Locate the cell with the specified text and output its [x, y] center coordinate. 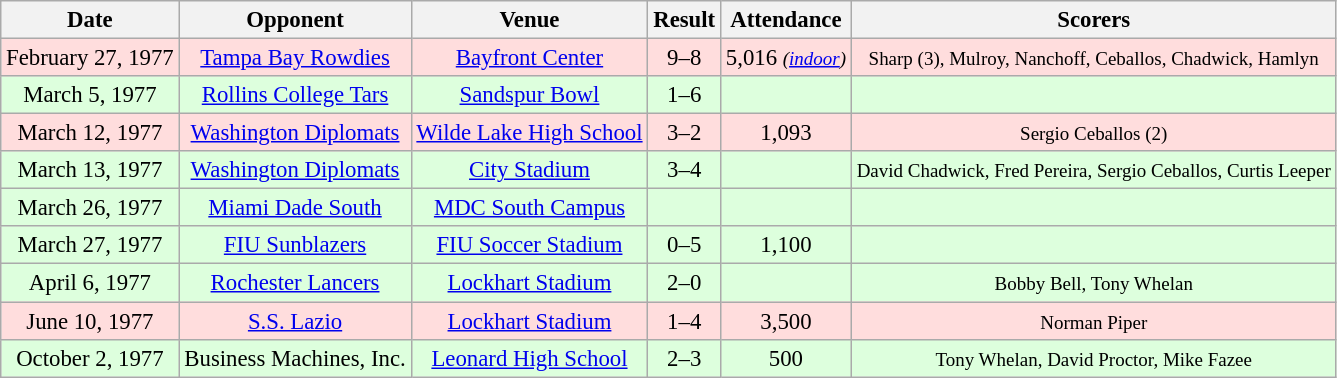
1–4 [684, 321]
0–5 [684, 245]
October 2, 1977 [90, 358]
March 12, 1977 [90, 133]
2–3 [684, 358]
Tony Whelan, David Proctor, Mike Fazee [1094, 358]
2–0 [684, 283]
June 10, 1977 [90, 321]
Opponent [295, 20]
FIU Soccer Stadium [530, 245]
Tampa Bay Rowdies [295, 58]
Attendance [786, 20]
FIU Sunblazers [295, 245]
Business Machines, Inc. [295, 358]
Scorers [1094, 20]
Venue [530, 20]
1,100 [786, 245]
3,500 [786, 321]
March 13, 1977 [90, 170]
MDC South Campus [530, 208]
3–4 [684, 170]
March 5, 1977 [90, 95]
City Stadium [530, 170]
Leonard High School [530, 358]
David Chadwick, Fred Pereira, Sergio Ceballos, Curtis Leeper [1094, 170]
Sergio Ceballos (2) [1094, 133]
1,093 [786, 133]
1–6 [684, 95]
Miami Dade South [295, 208]
S.S. Lazio [295, 321]
Wilde Lake High School [530, 133]
500 [786, 358]
Bayfront Center [530, 58]
Sharp (3), Mulroy, Nanchoff, Ceballos, Chadwick, Hamlyn [1094, 58]
Result [684, 20]
9–8 [684, 58]
5,016 (indoor) [786, 58]
3–2 [684, 133]
Rochester Lancers [295, 283]
Norman Piper [1094, 321]
March 26, 1977 [90, 208]
April 6, 1977 [90, 283]
Rollins College Tars [295, 95]
Sandspur Bowl [530, 95]
March 27, 1977 [90, 245]
Date [90, 20]
February 27, 1977 [90, 58]
Bobby Bell, Tony Whelan [1094, 283]
